Search for the cell housing the specified text and yield its [X, Y] center coordinate. 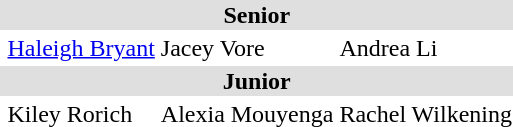
Jacey Vore [247, 48]
Senior [256, 15]
Haleigh Bryant [81, 48]
Junior [256, 81]
